Pinpoint the cell where the given text exists, returning its (x, y) midpoint coordinate. 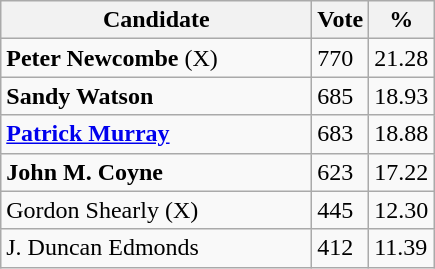
Peter Newcombe (X) (156, 58)
17.22 (402, 172)
Vote (340, 20)
770 (340, 58)
445 (340, 210)
Candidate (156, 20)
% (402, 20)
John M. Coyne (156, 172)
Gordon Shearly (X) (156, 210)
Patrick Murray (156, 134)
21.28 (402, 58)
J. Duncan Edmonds (156, 248)
18.88 (402, 134)
412 (340, 248)
685 (340, 96)
18.93 (402, 96)
683 (340, 134)
623 (340, 172)
11.39 (402, 248)
Sandy Watson (156, 96)
12.30 (402, 210)
